Detect which cell encompasses the target text, then output its [x, y] center coordinate. 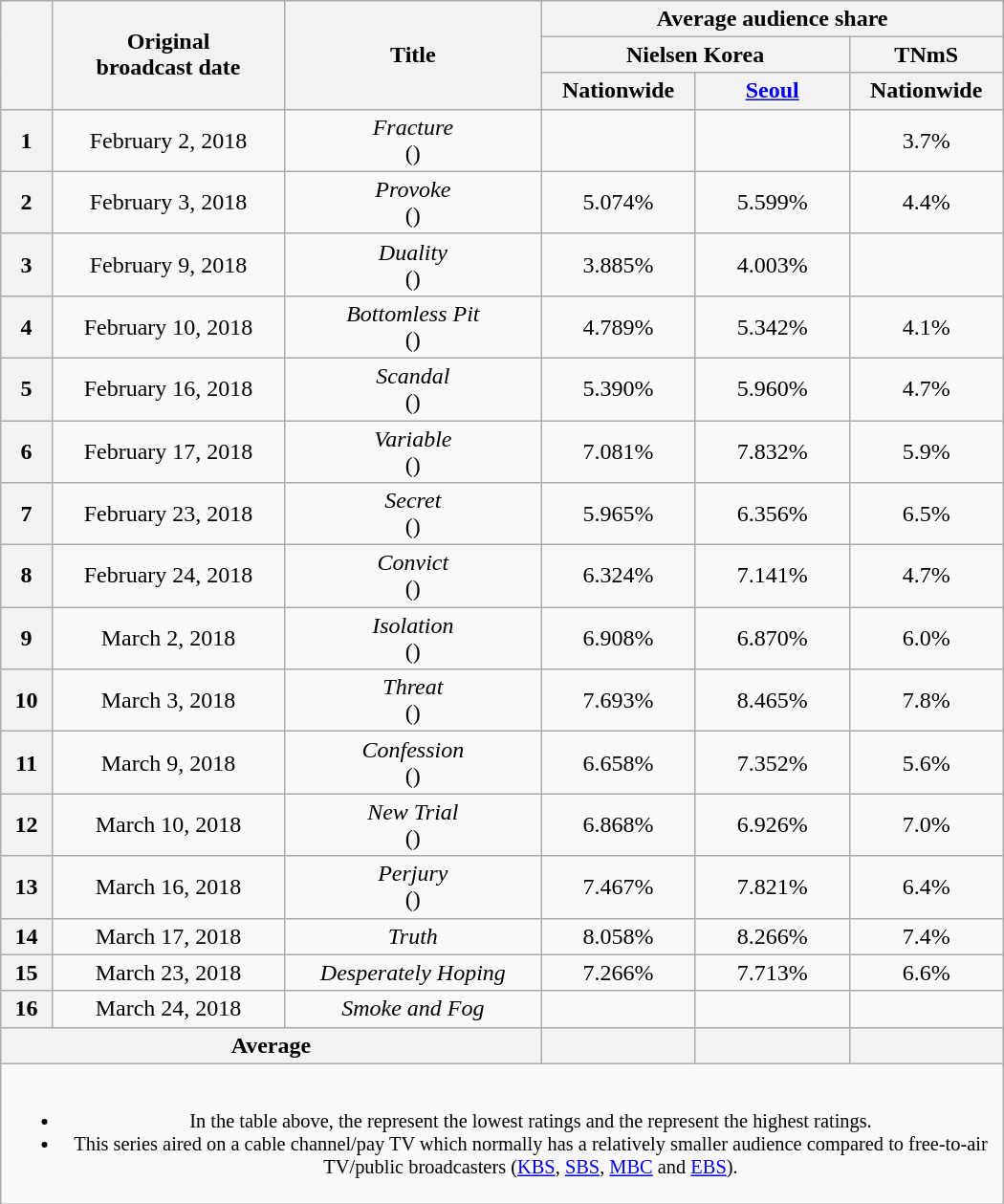
February 9, 2018 [168, 264]
7.693% [618, 700]
March 23, 2018 [168, 973]
February 24, 2018 [168, 576]
Provoke() [413, 203]
6.5% [926, 514]
February 23, 2018 [168, 514]
7.266% [618, 973]
5.074% [618, 203]
7.141% [773, 576]
Perjury() [413, 887]
9 [27, 639]
Bottomless Pit() [413, 327]
7.352% [773, 763]
March 2, 2018 [168, 639]
16 [27, 1009]
5.342% [773, 327]
Fracture() [413, 140]
Variable() [413, 451]
5.599% [773, 203]
8.465% [773, 700]
10 [27, 700]
8.058% [618, 936]
6.870% [773, 639]
Average [272, 1045]
7.081% [618, 451]
6.0% [926, 639]
13 [27, 887]
6.658% [618, 763]
4.789% [618, 327]
7.4% [926, 936]
1 [27, 140]
14 [27, 936]
15 [27, 973]
March 17, 2018 [168, 936]
6.4% [926, 887]
2 [27, 203]
Convict() [413, 576]
Originalbroadcast date [168, 55]
12 [27, 824]
Isolation() [413, 639]
5 [27, 388]
Average audience share [773, 18]
February 2, 2018 [168, 140]
Confession() [413, 763]
6.926% [773, 824]
Secret() [413, 514]
March 9, 2018 [168, 763]
February 3, 2018 [168, 203]
Desperately Hoping [413, 973]
February 10, 2018 [168, 327]
March 24, 2018 [168, 1009]
Threat() [413, 700]
3 [27, 264]
3.885% [618, 264]
8.266% [773, 936]
5.390% [618, 388]
Seoul [773, 91]
7.821% [773, 887]
6.6% [926, 973]
8 [27, 576]
March 10, 2018 [168, 824]
4.003% [773, 264]
4.1% [926, 327]
4.4% [926, 203]
Nielsen Korea [695, 55]
Smoke and Fog [413, 1009]
7.0% [926, 824]
Scandal() [413, 388]
7.467% [618, 887]
6.868% [618, 824]
6 [27, 451]
February 16, 2018 [168, 388]
5.6% [926, 763]
Duality() [413, 264]
4 [27, 327]
7.8% [926, 700]
6.908% [618, 639]
3.7% [926, 140]
5.965% [618, 514]
6.356% [773, 514]
TNmS [926, 55]
March 3, 2018 [168, 700]
Truth [413, 936]
February 17, 2018 [168, 451]
5.960% [773, 388]
6.324% [618, 576]
11 [27, 763]
7.713% [773, 973]
Title [413, 55]
March 16, 2018 [168, 887]
5.9% [926, 451]
7.832% [773, 451]
New Trial() [413, 824]
7 [27, 514]
